Provide the [X, Y] coordinate of the cell's center where the given text is located.  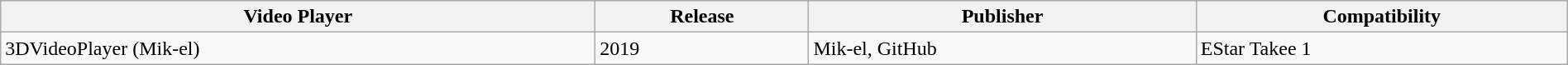
2019 [702, 48]
Release [702, 17]
Video Player [298, 17]
Compatibility [1381, 17]
3DVideoPlayer (Mik-el) [298, 48]
Mik-el, GitHub [1002, 48]
Publisher [1002, 17]
EStar Takee 1 [1381, 48]
